From the cell containing the given text, extract its center point as [x, y] coordinate. 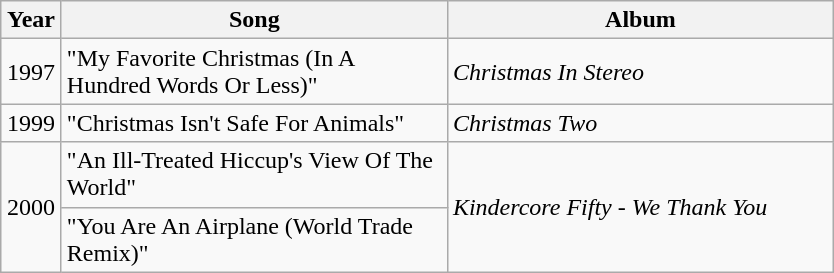
2000 [32, 207]
"You Are An Airplane (World Trade Remix)" [254, 240]
Christmas In Stereo [640, 72]
Kindercore Fifty - We Thank You [640, 207]
"My Favorite Christmas (In A Hundred Words Or Less)" [254, 72]
1997 [32, 72]
Year [32, 20]
Christmas Two [640, 123]
1999 [32, 123]
"An Ill-Treated Hiccup's View Of The World" [254, 174]
Album [640, 20]
Song [254, 20]
"Christmas Isn't Safe For Animals" [254, 123]
